For the text-containing cell, return its midpoint in [x, y] coordinate format. 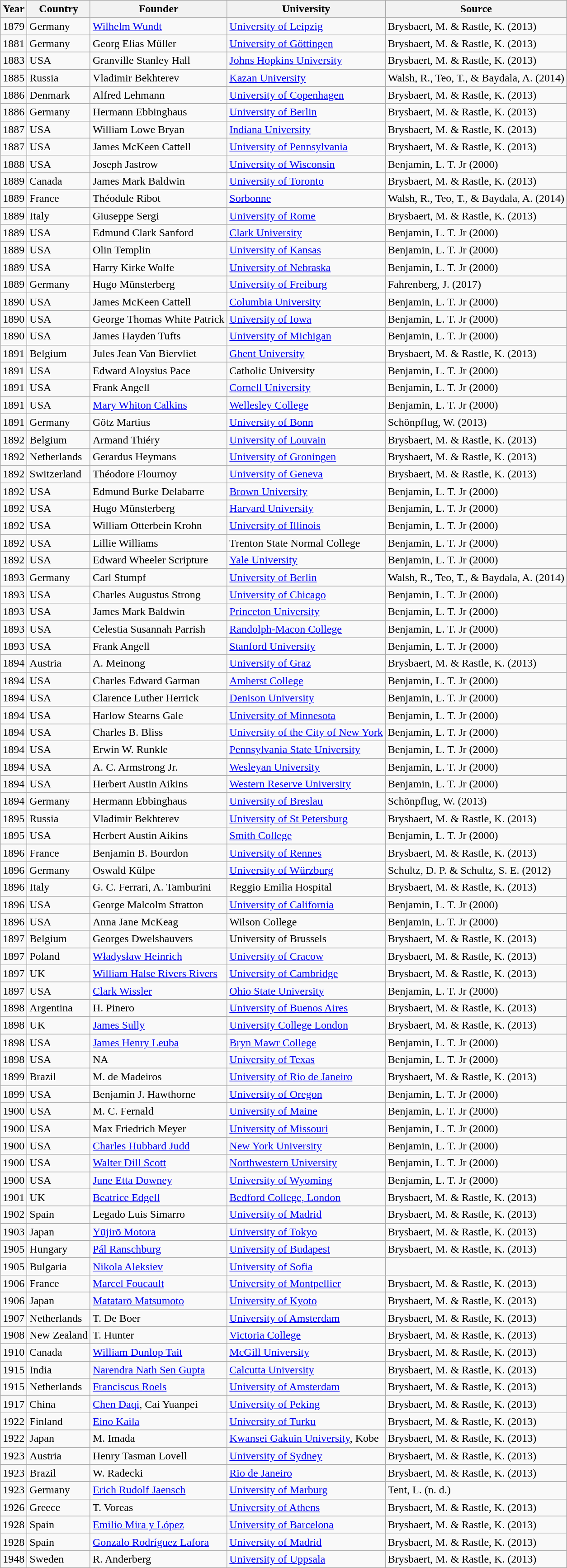
University of Graz [306, 663]
University of Oregon [306, 1094]
Benjamin J. Hawthorne [158, 1094]
1902 [14, 1215]
M. Imada [158, 1439]
Benjamin B. Bourdon [158, 853]
University of Montpellier [306, 1283]
University of Missouri [306, 1129]
Calcutta University [306, 1370]
Erwin W. Runkle [158, 749]
Granville Stanley Hall [158, 61]
NA [158, 1060]
Denmark [59, 95]
Théodore Flournoy [158, 474]
Ohio State University [306, 991]
Théodule Ribot [158, 198]
Kazan University [306, 78]
Franciscus Roels [158, 1387]
Princeton University [306, 612]
Denison University [306, 698]
James Hayden Tufts [158, 336]
Legado Luis Simarro [158, 1215]
Brown University [306, 491]
1948 [14, 1559]
University of Rennes [306, 853]
Pál Ranschburg [158, 1249]
Reggio Emilia Hospital [306, 887]
India [59, 1370]
1881 [14, 43]
University of Rio de Janeiro [306, 1077]
Armand Thiéry [158, 439]
University of Marburg [306, 1490]
University of Pennsylvania [306, 147]
Rio de Janeiro [306, 1473]
Georges Dwelshauvers [158, 939]
University of Sydney [306, 1456]
Clarence Luther Herrick [158, 698]
Indiana University [306, 129]
William Lowe Bryan [158, 129]
University of Budapest [306, 1249]
Trenton State Normal College [306, 543]
A. C. Armstrong Jr. [158, 767]
Joseph Jastrow [158, 164]
Anna Jane McKeag [158, 922]
Pennsylvania State University [306, 749]
Gerardus Heymans [158, 457]
Jules Jean Van Biervliet [158, 353]
Tent, L. (n. d.) [476, 1490]
Greece [59, 1507]
T. Hunter [158, 1335]
University of the City of New York [306, 732]
1926 [14, 1507]
University of Michigan [306, 336]
Chen Daqi, Cai Yuanpei [158, 1404]
Giuseppe Sergi [158, 216]
1885 [14, 78]
New Zealand [59, 1335]
1879 [14, 26]
University of Cracow [306, 956]
Amherst College [306, 681]
Edmund Burke Delabarre [158, 491]
University of Chicago [306, 595]
1903 [14, 1232]
University of St Petersburg [306, 819]
Fahrenberg, J. (2017) [476, 285]
Alfred Lehmann [158, 95]
Country [59, 9]
University of Illinois [306, 526]
Henry Tasman Lovell [158, 1456]
Mary Whiton Calkins [158, 405]
McGill University [306, 1353]
1888 [14, 164]
Northwestern University [306, 1163]
University of Buenos Aires [306, 1008]
University of Peking [306, 1404]
1901 [14, 1197]
Clark University [306, 233]
R. Anderberg [158, 1559]
University of California [306, 905]
University [306, 9]
Nikola Aleksiev [158, 1266]
Władysław Heinrich [158, 956]
Stanford University [306, 646]
Year [14, 9]
University of Minnesota [306, 715]
Hungary [59, 1249]
University of Texas [306, 1060]
University of Toronto [306, 181]
Randolph-Macon College [306, 629]
Bulgaria [59, 1266]
Matatarō Matsumoto [158, 1301]
M. C. Fernald [158, 1111]
University of Wyoming [306, 1180]
University of Nebraska [306, 267]
Edward Wheeler Scripture [158, 560]
Götz Martius [158, 422]
Marcel Foucault [158, 1283]
Yale University [306, 560]
University of Turku [306, 1421]
James Henry Leuba [158, 1042]
University of Athens [306, 1507]
University of Bonn [306, 422]
University of Brussels [306, 939]
Beatrice Edgell [158, 1197]
Edward Aloysius Pace [158, 371]
Erich Rudolf Jaensch [158, 1490]
H. Pinero [158, 1008]
M. de Madeiros [158, 1077]
Harry Kirke Wolfe [158, 267]
Max Friedrich Meyer [158, 1129]
University of Cambridge [306, 973]
W. Radecki [158, 1473]
Harlow Stearns Gale [158, 715]
1908 [14, 1335]
William Otterbein Krohn [158, 526]
University of Tokyo [306, 1232]
University of Iowa [306, 319]
Charles Augustus Strong [158, 595]
University of Geneva [306, 474]
A. Meinong [158, 663]
Emilio Mira y López [158, 1525]
University of Breslau [306, 801]
Western Reserve University [306, 784]
George Malcolm Stratton [158, 905]
George Thomas White Patrick [158, 319]
University of Rome [306, 216]
New York University [306, 1146]
Charles B. Bliss [158, 732]
Smith College [306, 836]
Gonzalo Rodríguez Lafora [158, 1542]
Clark Wissler [158, 991]
Victoria College [306, 1335]
Schultz, D. P. & Schultz, S. E. (2012) [476, 870]
University of Wisconsin [306, 164]
Bedford College, London [306, 1197]
Wesleyan University [306, 767]
University of Kyoto [306, 1301]
University of Göttingen [306, 43]
Founder [158, 9]
University of Würzburg [306, 870]
University College London [306, 1025]
Columbia University [306, 302]
Cornell University [306, 388]
Wilson College [306, 922]
University of Maine [306, 1111]
Sorbonne [306, 198]
University of Sofia [306, 1266]
1907 [14, 1318]
Switzerland [59, 474]
University of Uppsala [306, 1559]
China [59, 1404]
June Etta Downey [158, 1180]
University of Freiburg [306, 285]
Sweden [59, 1559]
Olin Templin [158, 250]
Johns Hopkins University [306, 61]
University of Kansas [306, 250]
1883 [14, 61]
T. De Boer [158, 1318]
Harvard University [306, 509]
Narendra Nath Sen Gupta [158, 1370]
Charles Edward Garman [158, 681]
William Dunlop Tait [158, 1353]
Catholic University [306, 371]
Lillie Williams [158, 543]
Celestia Susannah Parrish [158, 629]
University of Copenhagen [306, 95]
T. Voreas [158, 1507]
Kwansei Gakuin University, Kobe [306, 1439]
G. C. Ferrari, A. Tamburini [158, 887]
Edmund Clark Sanford [158, 233]
Poland [59, 956]
University of Groningen [306, 457]
Walter Dill Scott [158, 1163]
University of Leipzig [306, 26]
Yūjirō Motora [158, 1232]
Oswald Külpe [158, 870]
Eino Kaila [158, 1421]
Ghent University [306, 353]
1910 [14, 1353]
University of Louvain [306, 439]
Finland [59, 1421]
Wellesley College [306, 405]
Bryn Mawr College [306, 1042]
Carl Stumpf [158, 577]
James Sully [158, 1025]
University of Barcelona [306, 1525]
1917 [14, 1404]
Charles Hubbard Judd [158, 1146]
Source [476, 9]
Georg Elias Müller [158, 43]
Argentina [59, 1008]
Wilhelm Wundt [158, 26]
William Halse Rivers Rivers [158, 973]
